Identify which cell holds the provided text, then report its [x, y] central coordinate. 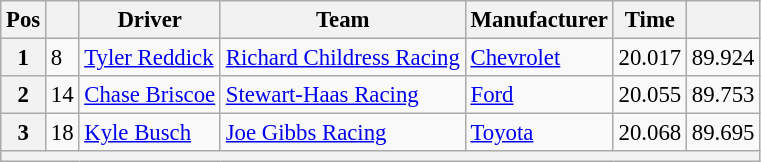
20.068 [650, 133]
Tyler Reddick [150, 58]
Driver [150, 20]
20.055 [650, 95]
89.753 [724, 95]
Chase Briscoe [150, 95]
Pos [24, 20]
2 [24, 95]
Chevrolet [539, 58]
Ford [539, 95]
Stewart-Haas Racing [342, 95]
89.695 [724, 133]
20.017 [650, 58]
89.924 [724, 58]
Time [650, 20]
Team [342, 20]
8 [62, 58]
18 [62, 133]
3 [24, 133]
1 [24, 58]
Kyle Busch [150, 133]
Joe Gibbs Racing [342, 133]
Toyota [539, 133]
14 [62, 95]
Richard Childress Racing [342, 58]
Manufacturer [539, 20]
